Locate the cell with the specified text and output its (X, Y) center coordinate. 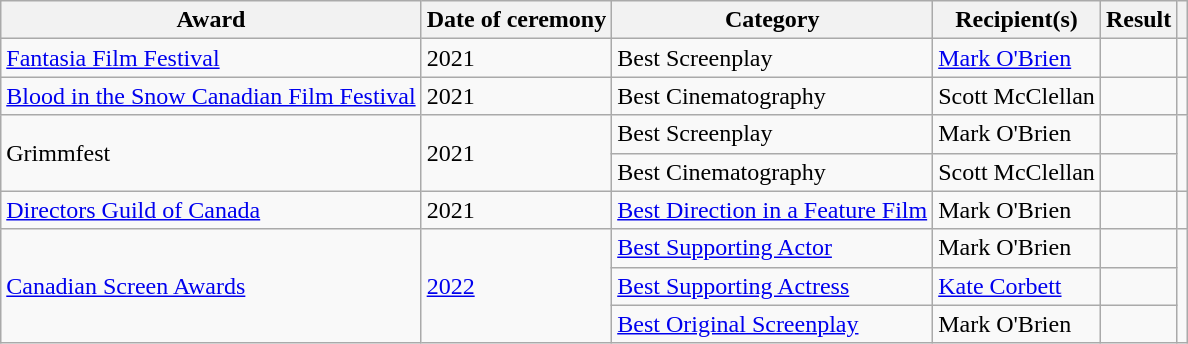
Category (772, 20)
Best Supporting Actor (772, 248)
Result (1138, 20)
2022 (516, 286)
Award (211, 20)
Kate Corbett (1017, 286)
Date of ceremony (516, 20)
Blood in the Snow Canadian Film Festival (211, 96)
Fantasia Film Festival (211, 58)
Best Direction in a Feature Film (772, 210)
Best Original Screenplay (772, 324)
Canadian Screen Awards (211, 286)
Directors Guild of Canada (211, 210)
Grimmfest (211, 153)
Recipient(s) (1017, 20)
Best Supporting Actress (772, 286)
